Extract the [X, Y] coordinate from the center of the cell holding the provided text.  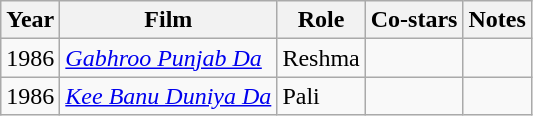
Notes [497, 20]
Role [321, 20]
Gabhroo Punjab Da [168, 58]
Pali [321, 96]
Reshma [321, 58]
Year [30, 20]
Kee Banu Duniya Da [168, 96]
Film [168, 20]
Co-stars [414, 20]
